Capture the cell that displays the provided text and extract its [x, y] central coordinate. 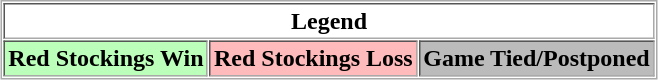
Legend [329, 21]
Game Tied/Postponed [536, 58]
Red Stockings Loss [313, 58]
Red Stockings Win [106, 58]
